Determine the [x, y] coordinate at the center of the cell enclosing the given text.  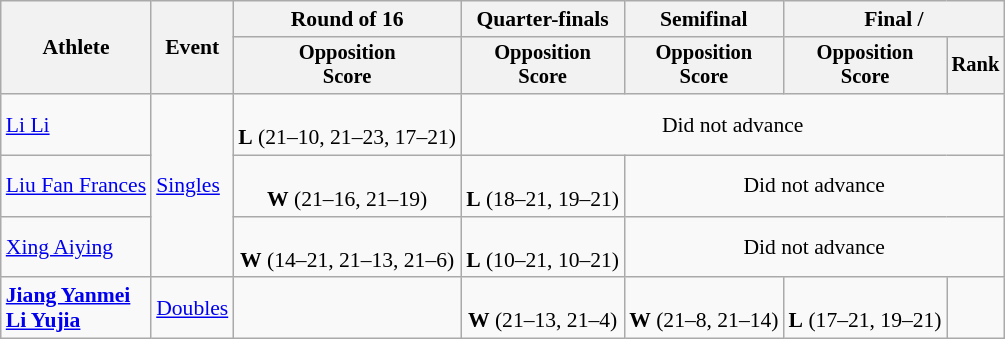
Round of 16 [347, 19]
W (21–16, 21–19) [347, 186]
Final / [894, 19]
Singles [192, 186]
Quarter-finals [542, 19]
L (21–10, 21–23, 17–21) [347, 124]
Li Li [76, 124]
L (17–21, 19–21) [866, 308]
Xing Aiying [76, 248]
W (21–8, 21–14) [704, 308]
Doubles [192, 308]
Jiang YanmeiLi Yujia [76, 308]
L (10–21, 10–21) [542, 248]
Semifinal [704, 19]
Athlete [76, 48]
L (18–21, 19–21) [542, 186]
W (21–13, 21–4) [542, 308]
W (14–21, 21–13, 21–6) [347, 248]
Liu Fan Frances [76, 186]
Event [192, 48]
Rank [976, 66]
